Extract the (X, Y) coordinate from the center of the cell holding the provided text.  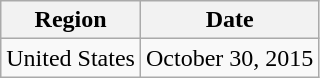
October 30, 2015 (229, 58)
Date (229, 20)
Region (71, 20)
United States (71, 58)
